Search for the cell housing the specified text and yield its (x, y) center coordinate. 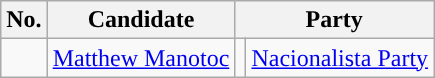
Party (334, 20)
Candidate (141, 20)
Matthew Manotoc (141, 58)
No. (24, 20)
Nacionalista Party (340, 58)
